Scan for the cell matching the given text and deliver its [x, y] coordinate at center. 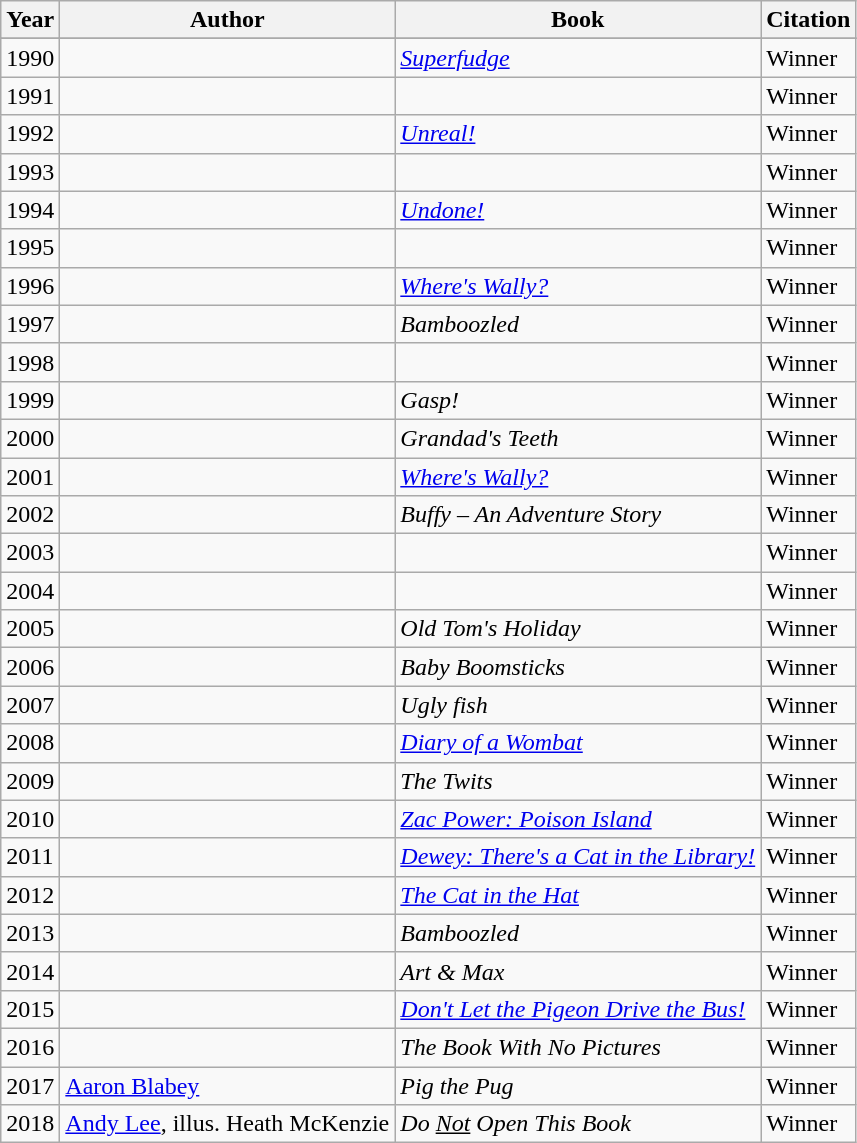
Superfudge [578, 58]
Andy Lee, illus. Heath McKenzie [228, 1124]
1994 [30, 210]
Author [228, 20]
Baby Boomsticks [578, 667]
Don't Let the Pigeon Drive the Bus! [578, 1009]
Undone! [578, 210]
2003 [30, 553]
2000 [30, 438]
Dewey: There's a Cat in the Library! [578, 857]
Do Not Open This Book [578, 1124]
1999 [30, 400]
Unreal! [578, 134]
2008 [30, 743]
2017 [30, 1085]
2013 [30, 933]
Aaron Blabey [228, 1085]
1993 [30, 172]
Pig the Pug [578, 1085]
1995 [30, 248]
1997 [30, 324]
Gasp! [578, 400]
2009 [30, 781]
Buffy – An Adventure Story [578, 515]
The Twits [578, 781]
1996 [30, 286]
2007 [30, 705]
1998 [30, 362]
2005 [30, 629]
Old Tom's Holiday [578, 629]
The Book With No Pictures [578, 1047]
2004 [30, 591]
Zac Power: Poison Island [578, 819]
2002 [30, 515]
2001 [30, 477]
Grandad's Teeth [578, 438]
1990 [30, 58]
Book [578, 20]
Art & Max [578, 971]
Year [30, 20]
2015 [30, 1009]
2018 [30, 1124]
1991 [30, 96]
2010 [30, 819]
1992 [30, 134]
2012 [30, 895]
2011 [30, 857]
Ugly fish [578, 705]
Diary of a Wombat [578, 743]
2006 [30, 667]
2014 [30, 971]
2016 [30, 1047]
Citation [808, 20]
The Cat in the Hat [578, 895]
